Identify which cell holds the provided text, then report its (x, y) central coordinate. 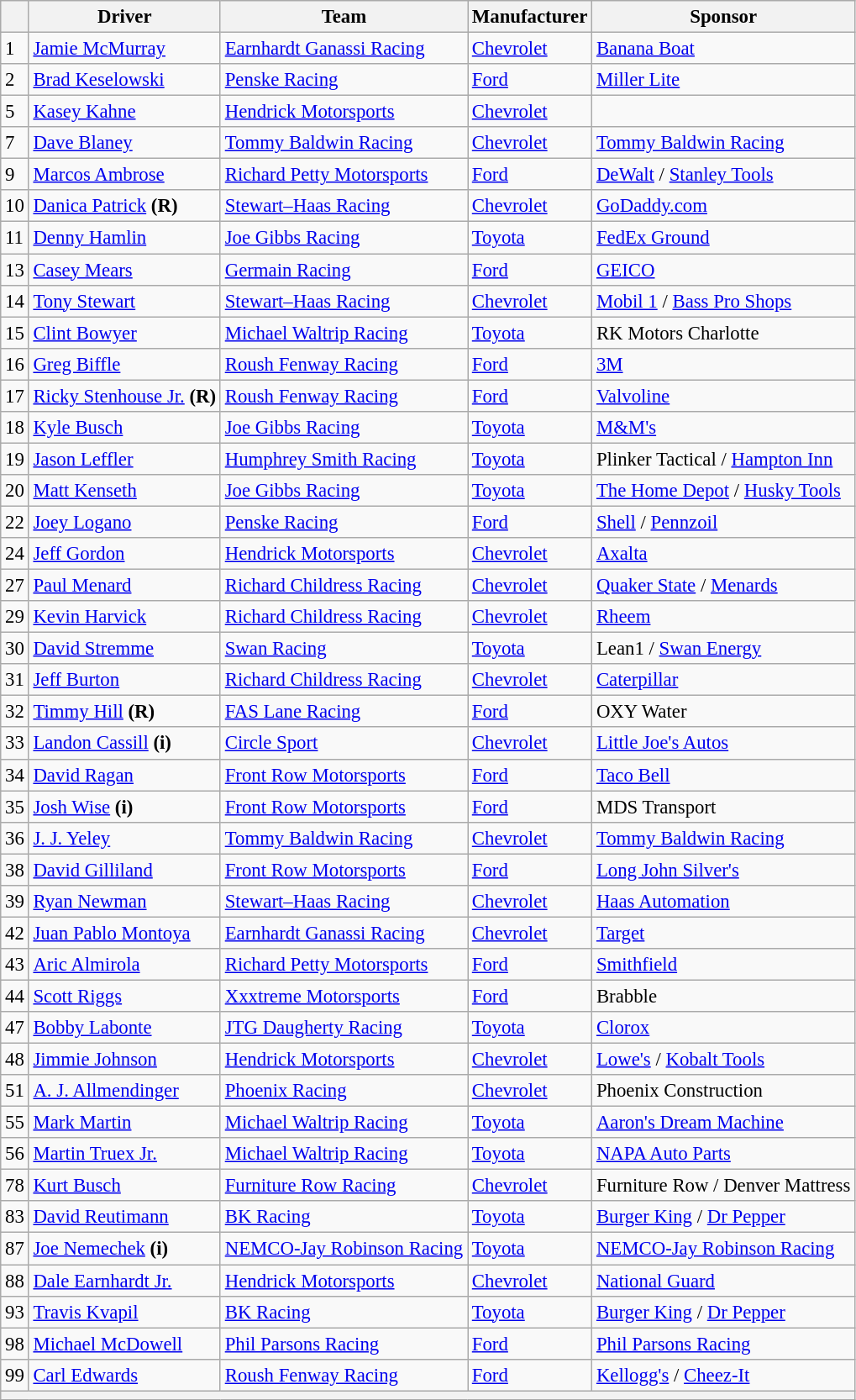
55 (15, 1123)
22 (15, 522)
Bobby Labonte (124, 1028)
Plinker Tactical / Hampton Inn (724, 459)
83 (15, 1218)
RK Motors Charlotte (724, 333)
FAS Lane Racing (344, 712)
Valvoline (724, 396)
A. J. Allmendinger (124, 1091)
20 (15, 491)
Phoenix Racing (344, 1091)
35 (15, 807)
Matt Kenseth (124, 491)
Team (344, 17)
NAPA Auto Parts (724, 1154)
Landon Cassill (i) (124, 744)
Aric Almirola (124, 965)
Haas Automation (724, 902)
Danica Patrick (R) (124, 206)
Smithfield (724, 965)
15 (15, 333)
Juan Pablo Montoya (124, 933)
J. J. Yeley (124, 838)
32 (15, 712)
Caterpillar (724, 680)
2 (15, 80)
Circle Sport (344, 744)
Taco Bell (724, 775)
13 (15, 270)
FedEx Ground (724, 238)
Joey Logano (124, 522)
Dale Earnhardt Jr. (124, 1281)
Casey Mears (124, 270)
Timmy Hill (R) (124, 712)
27 (15, 586)
93 (15, 1312)
19 (15, 459)
98 (15, 1344)
Tony Stewart (124, 301)
30 (15, 649)
David Ragan (124, 775)
51 (15, 1091)
MDS Transport (724, 807)
David Reutimann (124, 1218)
Mobil 1 / Bass Pro Shops (724, 301)
The Home Depot / Husky Tools (724, 491)
Shell / Pennzoil (724, 522)
Quaker State / Menards (724, 586)
Kasey Kahne (124, 112)
39 (15, 902)
43 (15, 965)
7 (15, 143)
Paul Menard (124, 586)
Furniture Row / Denver Mattress (724, 1186)
Humphrey Smith Racing (344, 459)
Ricky Stenhouse Jr. (R) (124, 396)
Jimmie Johnson (124, 1060)
Axalta (724, 554)
99 (15, 1375)
56 (15, 1154)
JTG Daugherty Racing (344, 1028)
38 (15, 870)
10 (15, 206)
29 (15, 617)
Ryan Newman (124, 902)
Josh Wise (i) (124, 807)
M&M's (724, 428)
Carl Edwards (124, 1375)
Kurt Busch (124, 1186)
31 (15, 680)
Germain Racing (344, 270)
Kyle Busch (124, 428)
Xxxtreme Motorsports (344, 996)
GoDaddy.com (724, 206)
11 (15, 238)
Lowe's / Kobalt Tools (724, 1060)
Furniture Row Racing (344, 1186)
Banana Boat (724, 49)
Scott Riggs (124, 996)
David Gilliland (124, 870)
Aaron's Dream Machine (724, 1123)
Phoenix Construction (724, 1091)
Jason Leffler (124, 459)
Little Joe's Autos (724, 744)
Joe Nemechek (i) (124, 1249)
14 (15, 301)
34 (15, 775)
16 (15, 364)
Michael McDowell (124, 1344)
Dave Blaney (124, 143)
OXY Water (724, 712)
National Guard (724, 1281)
Clorox (724, 1028)
1 (15, 49)
Mark Martin (124, 1123)
Denny Hamlin (124, 238)
Lean1 / Swan Energy (724, 649)
Rheem (724, 617)
Martin Truex Jr. (124, 1154)
Clint Bowyer (124, 333)
Kellogg's / Cheez-It (724, 1375)
87 (15, 1249)
Sponsor (724, 17)
DeWalt / Stanley Tools (724, 175)
5 (15, 112)
Jeff Gordon (124, 554)
Jeff Burton (124, 680)
3M (724, 364)
33 (15, 744)
Manufacturer (529, 17)
36 (15, 838)
Jamie McMurray (124, 49)
David Stremme (124, 649)
Target (724, 933)
Driver (124, 17)
Marcos Ambrose (124, 175)
88 (15, 1281)
Brad Keselowski (124, 80)
18 (15, 428)
48 (15, 1060)
Kevin Harvick (124, 617)
17 (15, 396)
Long John Silver's (724, 870)
Travis Kvapil (124, 1312)
24 (15, 554)
42 (15, 933)
GEICO (724, 270)
Brabble (724, 996)
47 (15, 1028)
Swan Racing (344, 649)
9 (15, 175)
Miller Lite (724, 80)
78 (15, 1186)
44 (15, 996)
Greg Biffle (124, 364)
